Detect which cell encompasses the target text, then output its [x, y] center coordinate. 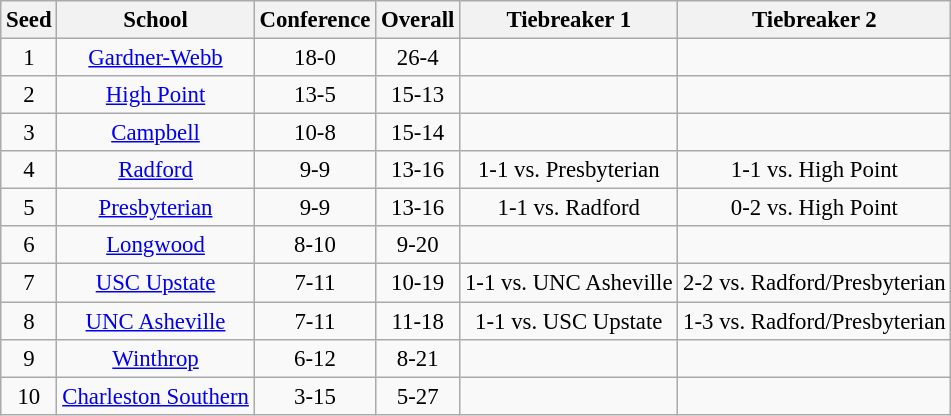
5 [29, 208]
Tiebreaker 2 [814, 20]
Charleston Southern [156, 396]
1-3 vs. Radford/Presbyterian [814, 321]
18-0 [315, 58]
3-15 [315, 396]
9-20 [418, 245]
4 [29, 170]
11-18 [418, 321]
Campbell [156, 133]
6-12 [315, 358]
Longwood [156, 245]
USC Upstate [156, 283]
1-1 vs. High Point [814, 170]
9 [29, 358]
26-4 [418, 58]
15-13 [418, 95]
1 [29, 58]
1-1 vs. USC Upstate [569, 321]
Overall [418, 20]
Seed [29, 20]
10-8 [315, 133]
7 [29, 283]
6 [29, 245]
13-5 [315, 95]
UNC Asheville [156, 321]
10 [29, 396]
Tiebreaker 1 [569, 20]
Conference [315, 20]
3 [29, 133]
8-21 [418, 358]
15-14 [418, 133]
2-2 vs. Radford/Presbyterian [814, 283]
Radford [156, 170]
High Point [156, 95]
8 [29, 321]
1-1 vs. Radford [569, 208]
2 [29, 95]
Presbyterian [156, 208]
5-27 [418, 396]
Gardner-Webb [156, 58]
8-10 [315, 245]
Winthrop [156, 358]
10-19 [418, 283]
School [156, 20]
0-2 vs. High Point [814, 208]
1-1 vs. UNC Asheville [569, 283]
1-1 vs. Presbyterian [569, 170]
